Scan for the cell matching the given text and deliver its [x, y] coordinate at center. 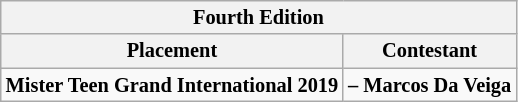
Contestant [430, 51]
– Marcos Da Veiga [430, 85]
Placement [172, 51]
Mister Teen Grand International 2019 [172, 85]
Fourth Edition [258, 17]
